Provide the [X, Y] coordinate of the cell's center where the given text is located.  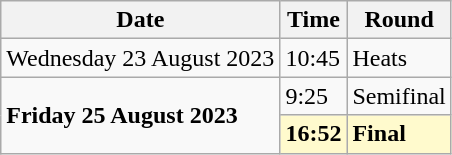
9:25 [314, 96]
Semifinal [399, 96]
Friday 25 August 2023 [140, 115]
Heats [399, 58]
Time [314, 20]
Round [399, 20]
16:52 [314, 134]
10:45 [314, 58]
Date [140, 20]
Wednesday 23 August 2023 [140, 58]
Final [399, 134]
